Provide the (X, Y) coordinate of the cell's center where the given text is located.  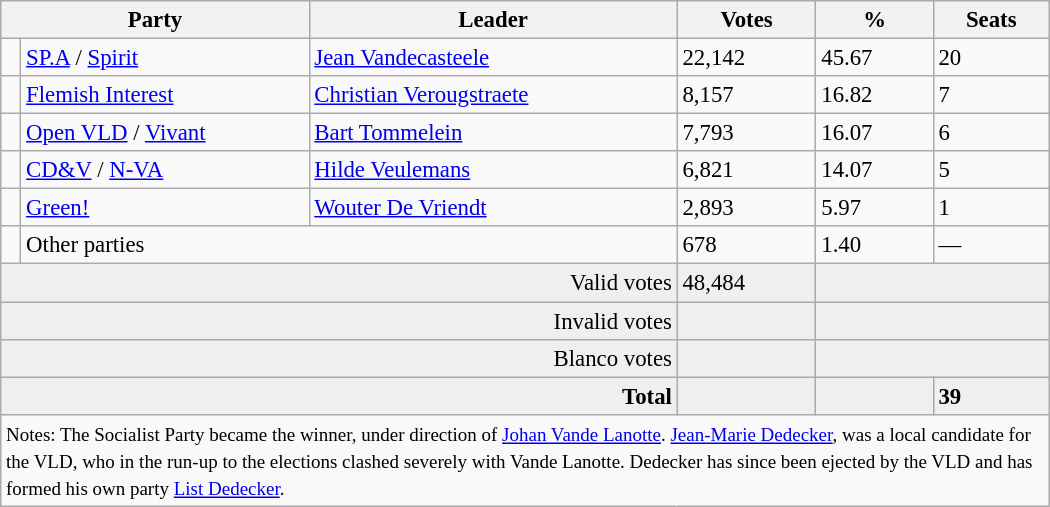
Blanco votes (339, 358)
2,893 (746, 208)
Flemish Interest (165, 95)
Invalid votes (339, 321)
Wouter De Vriendt (493, 208)
8,157 (746, 95)
6 (991, 133)
Hilde Veulemans (493, 170)
Green! (165, 208)
7 (991, 95)
39 (991, 396)
— (991, 245)
16.07 (874, 133)
Valid votes (339, 283)
5.97 (874, 208)
48,484 (746, 283)
45.67 (874, 58)
22,142 (746, 58)
Total (339, 396)
Other parties (349, 245)
% (874, 20)
Leader (493, 20)
1 (991, 208)
Votes (746, 20)
Party (155, 20)
678 (746, 245)
14.07 (874, 170)
20 (991, 58)
5 (991, 170)
Jean Vandecasteele (493, 58)
SP.A / Spirit (165, 58)
CD&V / N-VA (165, 170)
1.40 (874, 245)
7,793 (746, 133)
6,821 (746, 170)
Seats (991, 20)
Bart Tommelein (493, 133)
16.82 (874, 95)
Christian Verougstraete (493, 95)
Open VLD / Vivant (165, 133)
